Extract the [x, y] coordinate from the center of the cell holding the provided text.  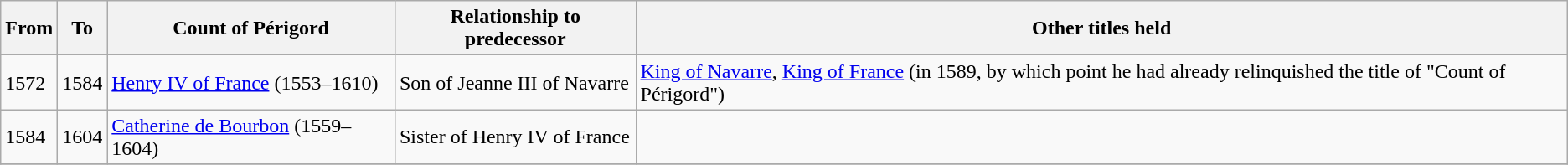
Sister of Henry IV of France [515, 137]
To [82, 28]
King of Navarre, King of France (in 1589, by which point he had already relinquished the title of "Count of Périgord") [1101, 82]
From [29, 28]
Count of Périgord [251, 28]
Other titles held [1101, 28]
1604 [82, 137]
Relationship to predecessor [515, 28]
Henry IV of France (1553–1610) [251, 82]
Son of Jeanne III of Navarre [515, 82]
1572 [29, 82]
Catherine de Bourbon (1559–1604) [251, 137]
